Pinpoint the cell where the given text exists, returning its (X, Y) midpoint coordinate. 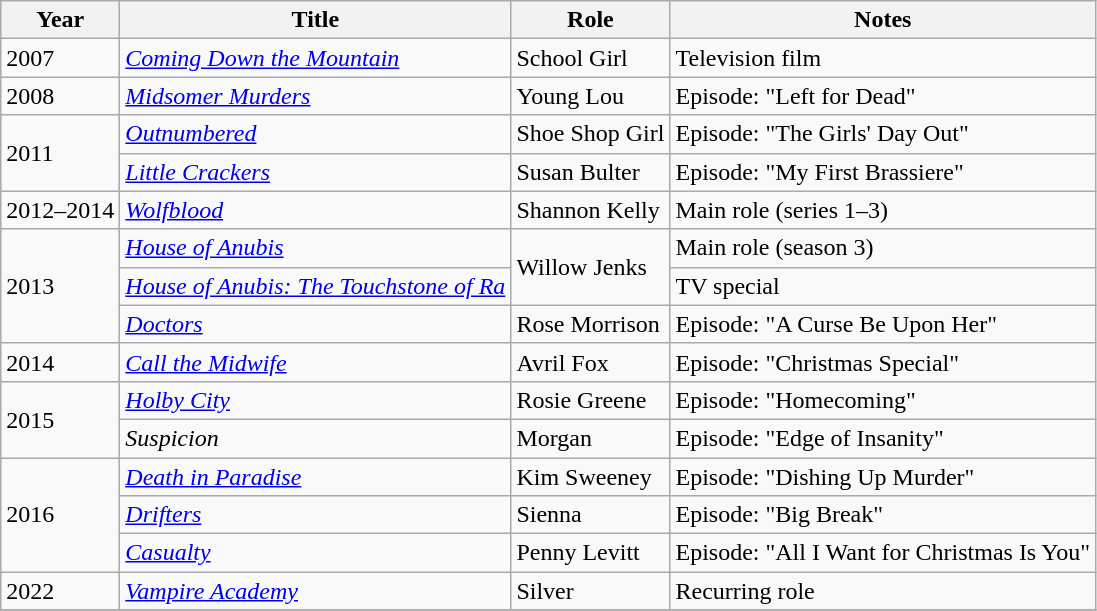
2022 (60, 591)
2011 (60, 153)
Suspicion (316, 438)
2014 (60, 362)
Outnumbered (316, 134)
Main role (season 3) (883, 248)
Episode: "Homecoming" (883, 400)
Silver (590, 591)
Rosie Greene (590, 400)
2013 (60, 286)
Title (316, 20)
Notes (883, 20)
Episode: "A Curse Be Upon Her" (883, 324)
TV special (883, 286)
Holby City (316, 400)
Kim Sweeney (590, 477)
Vampire Academy (316, 591)
Morgan (590, 438)
Year (60, 20)
Coming Down the Mountain (316, 58)
Shannon Kelly (590, 210)
House of Anubis (316, 248)
2016 (60, 515)
Episode: "Big Break" (883, 515)
Role (590, 20)
Rose Morrison (590, 324)
Episode: "Christmas Special" (883, 362)
Television film (883, 58)
2015 (60, 419)
Shoe Shop Girl (590, 134)
Episode: "All I Want for Christmas Is You" (883, 553)
Wolfblood (316, 210)
Episode: "The Girls' Day Out" (883, 134)
Little Crackers (316, 172)
Episode: "Edge of Insanity" (883, 438)
Episode: "Left for Dead" (883, 96)
2007 (60, 58)
House of Anubis: The Touchstone of Ra (316, 286)
Doctors (316, 324)
Death in Paradise (316, 477)
Willow Jenks (590, 267)
Penny Levitt (590, 553)
Episode: "My First Brassiere" (883, 172)
Susan Bulter (590, 172)
Young Lou (590, 96)
Sienna (590, 515)
2012–2014 (60, 210)
Midsomer Murders (316, 96)
Recurring role (883, 591)
Main role (series 1–3) (883, 210)
2008 (60, 96)
Call the Midwife (316, 362)
Avril Fox (590, 362)
School Girl (590, 58)
Casualty (316, 553)
Episode: "Dishing Up Murder" (883, 477)
Drifters (316, 515)
